Provide the [x, y] coordinate of the cell's center where the given text is located.  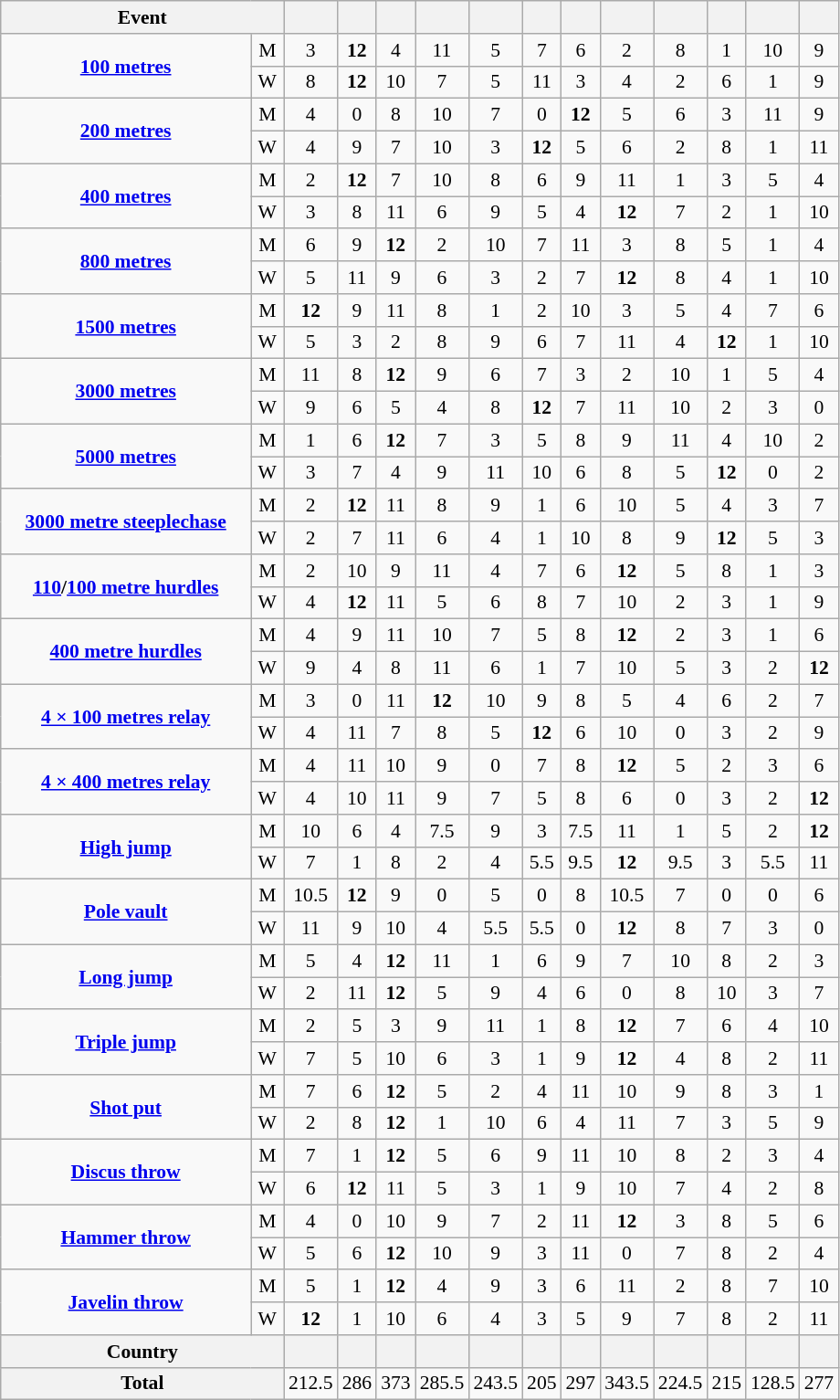
100 metres [126, 66]
286 [358, 1384]
High jump [126, 847]
277 [820, 1384]
3000 metres [126, 391]
1500 metres [126, 327]
Hammer throw [126, 1237]
243.5 [495, 1384]
400 metres [126, 195]
5000 metres [126, 457]
Country [142, 1352]
400 metre hurdles [126, 652]
Long jump [126, 977]
Discus throw [126, 1173]
4 × 400 metres relay [126, 782]
Javelin throw [126, 1302]
224.5 [681, 1384]
800 metres [126, 261]
212.5 [310, 1384]
343.5 [626, 1384]
Pole vault [126, 911]
200 metres [126, 132]
205 [542, 1384]
3000 metre steeplechase [126, 522]
215 [727, 1384]
Triple jump [126, 1043]
373 [396, 1384]
4 × 100 metres relay [126, 716]
110/100 metre hurdles [126, 586]
Shot put [126, 1107]
285.5 [442, 1384]
297 [581, 1384]
Event [142, 17]
Total [142, 1384]
128.5 [772, 1384]
